Search for the cell housing the specified text and yield its [x, y] center coordinate. 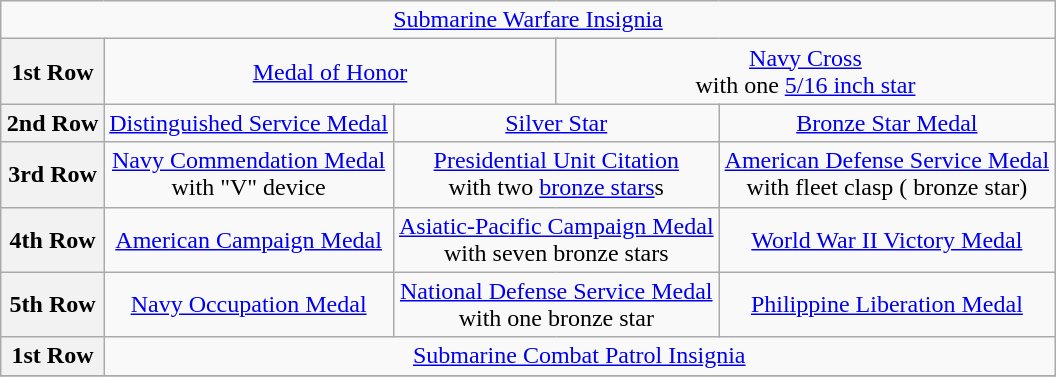
Navy Cross with one 5/16 inch star [805, 72]
Medal of Honor [330, 72]
Silver Star [556, 123]
3rd Row [52, 174]
Bronze Star Medal [887, 123]
Philippine Liberation Medal [887, 304]
Submarine Warfare Insignia [528, 20]
World War II Victory Medal [887, 240]
Distinguished Service Medal [249, 123]
Asiatic-Pacific Campaign Medal with seven bronze stars [556, 240]
Navy Commendation Medal with "V" device [249, 174]
American Campaign Medal [249, 240]
2nd Row [52, 123]
4th Row [52, 240]
Navy Occupation Medal [249, 304]
5th Row [52, 304]
National Defense Service Medal with one bronze star [556, 304]
American Defense Service Medalwith fleet clasp ( bronze star) [887, 174]
Submarine Combat Patrol Insignia [580, 356]
Presidential Unit Citation with two bronze starss [556, 174]
